Return the [x, y] coordinate for the center point of the cell that contains the specified text.  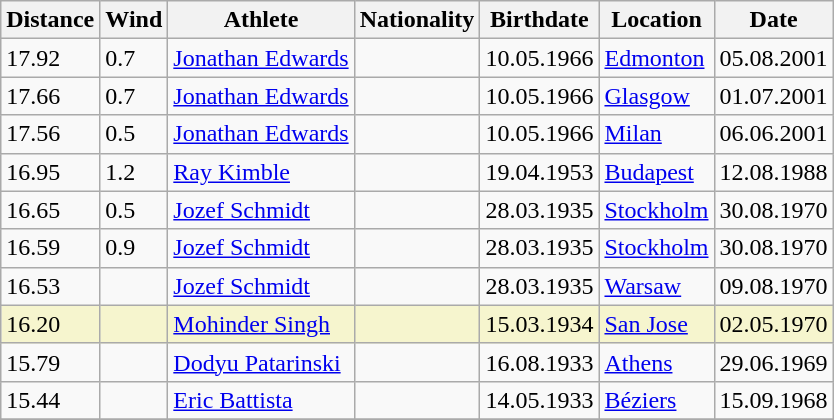
02.05.1970 [774, 324]
Wind [134, 20]
29.06.1969 [774, 362]
06.06.2001 [774, 134]
Dodyu Patarinski [261, 362]
Eric Battista [261, 400]
16.59 [50, 248]
Béziers [656, 400]
1.2 [134, 172]
16.53 [50, 286]
San Jose [656, 324]
09.08.1970 [774, 286]
01.07.2001 [774, 96]
15.09.1968 [774, 400]
Mohinder Singh [261, 324]
Athlete [261, 20]
Location [656, 20]
Date [774, 20]
05.08.2001 [774, 58]
Warsaw [656, 286]
15.03.1934 [540, 324]
15.79 [50, 362]
17.92 [50, 58]
14.05.1933 [540, 400]
Budapest [656, 172]
16.65 [50, 210]
Edmonton [656, 58]
0.9 [134, 248]
15.44 [50, 400]
12.08.1988 [774, 172]
Glasgow [656, 96]
16.20 [50, 324]
Distance [50, 20]
17.66 [50, 96]
Birthdate [540, 20]
16.08.1933 [540, 362]
Athens [656, 362]
Ray Kimble [261, 172]
Milan [656, 134]
19.04.1953 [540, 172]
16.95 [50, 172]
17.56 [50, 134]
Nationality [417, 20]
